For the text-containing cell, return its midpoint in (x, y) coordinate format. 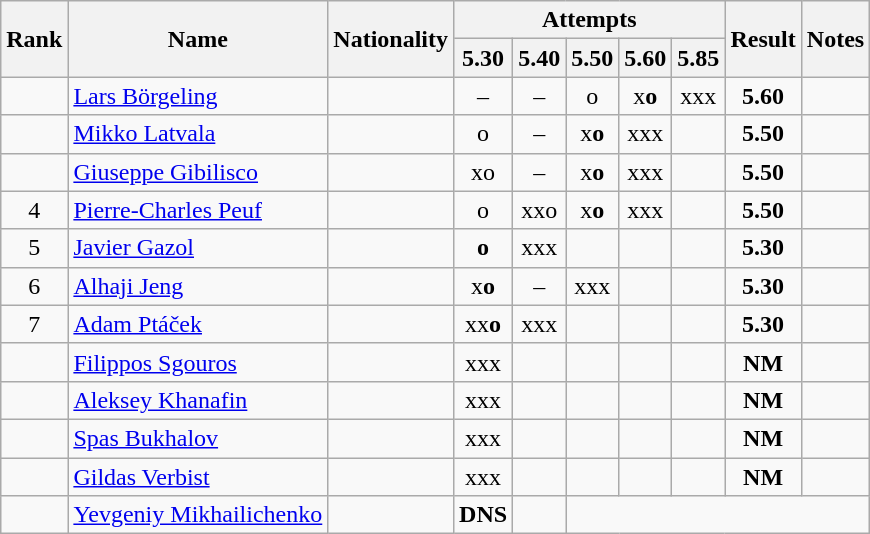
Nationality (391, 39)
DNS (484, 515)
Attempts (590, 20)
5.85 (698, 58)
Rank (34, 39)
Giuseppe Gibilisco (198, 172)
7 (34, 324)
Aleksey Khanafin (198, 400)
Javier Gazol (198, 248)
Lars Börgeling (198, 96)
Name (198, 39)
5 (34, 248)
Gildas Verbist (198, 477)
Yevgeniy Mikhailichenko (198, 515)
Alhaji Jeng (198, 286)
Spas Bukhalov (198, 438)
5.40 (540, 58)
Filippos Sgouros (198, 362)
Result (763, 39)
6 (34, 286)
Mikko Latvala (198, 134)
Notes (835, 39)
4 (34, 210)
Adam Ptáček (198, 324)
Pierre-Charles Peuf (198, 210)
